Locate the cell with the specified text and output its [X, Y] center coordinate. 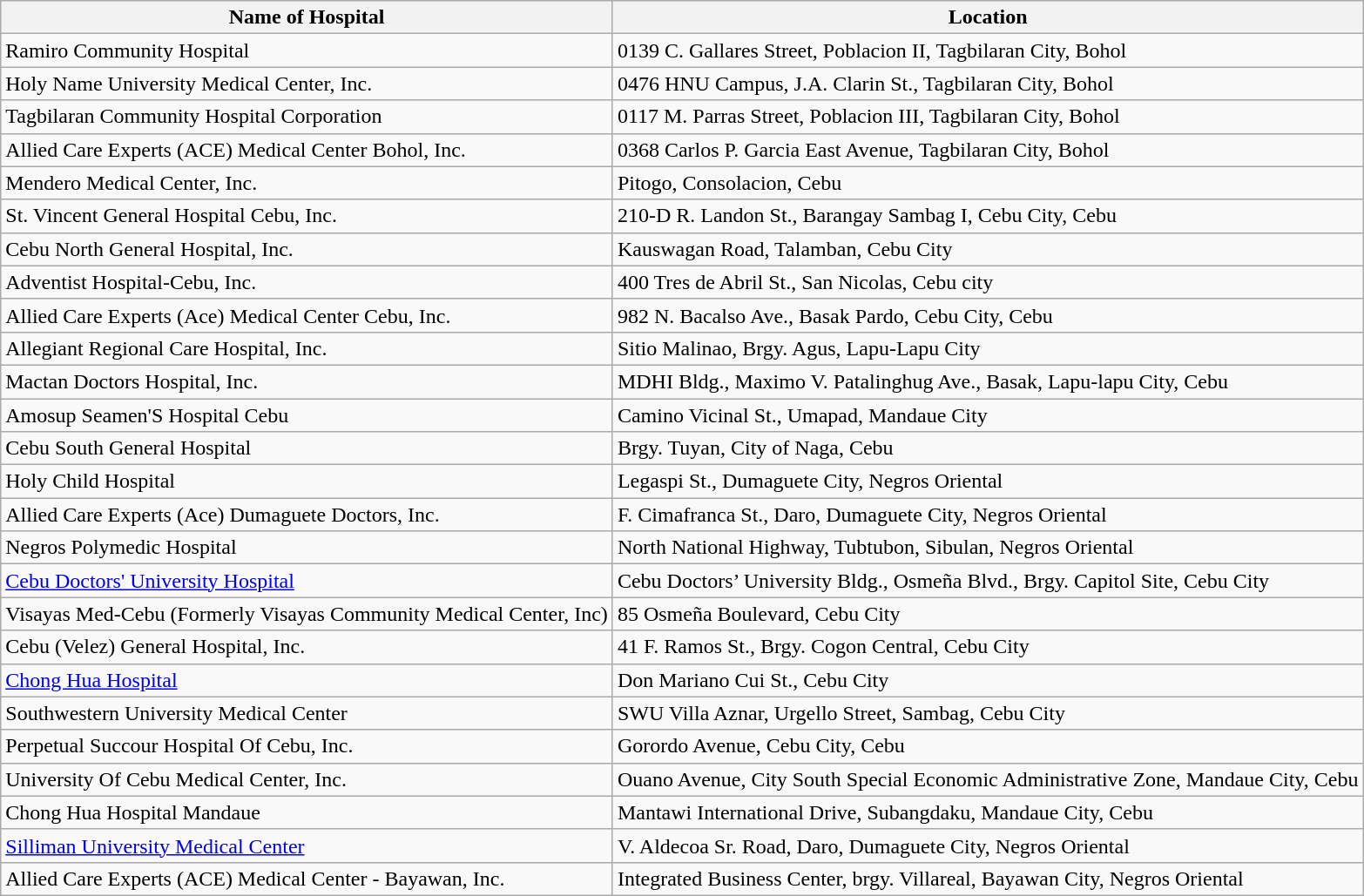
0139 C. Gallares Street, Poblacion II, Tagbilaran City, Bohol [988, 51]
Allied Care Experts (Ace) Dumaguete Doctors, Inc. [307, 515]
Integrated Business Center, brgy. Villareal, Bayawan City, Negros Oriental [988, 879]
Pitogo, Consolacion, Cebu [988, 183]
Mactan Doctors Hospital, Inc. [307, 381]
Allied Care Experts (ACE) Medical Center - Bayawan, Inc. [307, 879]
Tagbilaran Community Hospital Corporation [307, 117]
MDHI Bldg., Maximo V. Patalinghug Ave., Basak, Lapu-lapu City, Cebu [988, 381]
Allied Care Experts (ACE) Medical Center Bohol, Inc. [307, 150]
SWU Villa Aznar, Urgello Street, Sambag, Cebu City [988, 713]
Brgy. Tuyan, City of Naga, Cebu [988, 448]
Sitio Malinao, Brgy. Agus, Lapu-Lapu City [988, 348]
Perpetual Succour Hospital Of Cebu, Inc. [307, 746]
Ouano Avenue, City South Special Economic Administrative Zone, Mandaue City, Cebu [988, 779]
Cebu (Velez) General Hospital, Inc. [307, 647]
Cebu Doctors' University Hospital [307, 581]
V. Aldecoa Sr. Road, Daro, Dumaguete City, Negros Oriental [988, 845]
North National Highway, Tubtubon, Sibulan, Negros Oriental [988, 548]
St. Vincent General Hospital Cebu, Inc. [307, 216]
Name of Hospital [307, 17]
Adventist Hospital-Cebu, Inc. [307, 282]
Mantawi International Drive, Subangdaku, Mandaue City, Cebu [988, 812]
Negros Polymedic Hospital [307, 548]
0476 HNU Campus, J.A. Clarin St., Tagbilaran City, Bohol [988, 84]
F. Cimafranca St., Daro, Dumaguete City, Negros Oriental [988, 515]
Camino Vicinal St., Umapad, Mandaue City [988, 415]
0117 M. Parras Street, Poblacion III, Tagbilaran City, Bohol [988, 117]
85 Osmeña Boulevard, Cebu City [988, 614]
982 N. Bacalso Ave., Basak Pardo, Cebu City, Cebu [988, 315]
Allegiant Regional Care Hospital, Inc. [307, 348]
University Of Cebu Medical Center, Inc. [307, 779]
Silliman University Medical Center [307, 845]
Gorordo Avenue, Cebu City, Cebu [988, 746]
400 Tres de Abril St., San Nicolas, Cebu city [988, 282]
Holy Name University Medical Center, Inc. [307, 84]
Ramiro Community Hospital [307, 51]
Holy Child Hospital [307, 482]
Visayas Med-Cebu (Formerly Visayas Community Medical Center, Inc) [307, 614]
Don Mariano Cui St., Cebu City [988, 680]
Mendero Medical Center, Inc. [307, 183]
Legaspi St., Dumaguete City, Negros Oriental [988, 482]
Cebu Doctors’ University Bldg., Osmeña Blvd., Brgy. Capitol Site, Cebu City [988, 581]
Southwestern University Medical Center [307, 713]
Amosup Seamen'S Hospital Cebu [307, 415]
Cebu North General Hospital, Inc. [307, 249]
Kauswagan Road, Talamban, Cebu City [988, 249]
Chong Hua Hospital Mandaue [307, 812]
41 F. Ramos St., Brgy. Cogon Central, Cebu City [988, 647]
Cebu South General Hospital [307, 448]
Chong Hua Hospital [307, 680]
0368 Carlos P. Garcia East Avenue, Tagbilaran City, Bohol [988, 150]
210-D R. Landon St., Barangay Sambag I, Cebu City, Cebu [988, 216]
Allied Care Experts (Ace) Medical Center Cebu, Inc. [307, 315]
Location [988, 17]
